Find where the given text appears and provide that cell's center as [X, Y] coordinate. 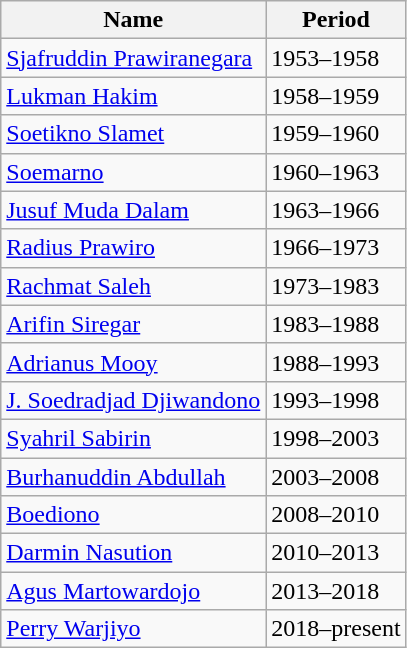
1983–1988 [336, 324]
1993–1998 [336, 400]
Soemarno [134, 172]
1963–1966 [336, 210]
2013–2018 [336, 591]
Arifin Siregar [134, 324]
Soetikno Slamet [134, 134]
1966–1973 [336, 248]
1953–1958 [336, 58]
Syahril Sabirin [134, 438]
2010–2013 [336, 553]
1973–1983 [336, 286]
Name [134, 20]
Lukman Hakim [134, 96]
Sjafruddin Prawiranegara [134, 58]
Radius Prawiro [134, 248]
Burhanuddin Abdullah [134, 477]
1960–1963 [336, 172]
Agus Martowardojo [134, 591]
J. Soedradjad Djiwandono [134, 400]
Boediono [134, 515]
2018–present [336, 629]
1959–1960 [336, 134]
Period [336, 20]
2003–2008 [336, 477]
Perry Warjiyo [134, 629]
1998–2003 [336, 438]
Jusuf Muda Dalam [134, 210]
Adrianus Mooy [134, 362]
2008–2010 [336, 515]
Rachmat Saleh [134, 286]
1988–1993 [336, 362]
1958–1959 [336, 96]
Darmin Nasution [134, 553]
